Locate the cell with the specified text and output its (x, y) center coordinate. 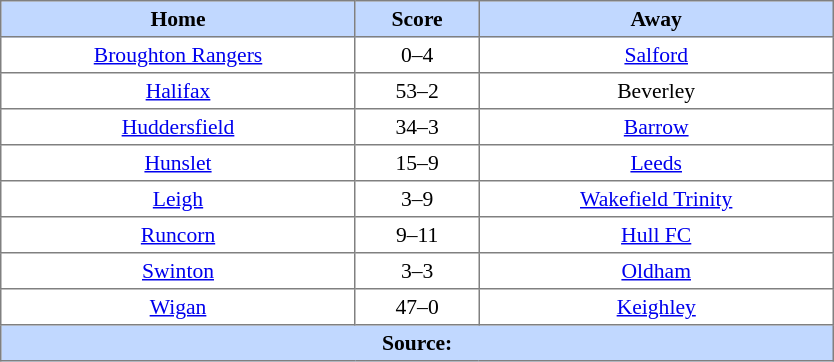
Broughton Rangers (178, 55)
53–2 (417, 91)
Source: (418, 343)
9–11 (417, 235)
Swinton (178, 271)
Beverley (656, 91)
Hull FC (656, 235)
Halifax (178, 91)
3–9 (417, 199)
Oldham (656, 271)
Home (178, 19)
34–3 (417, 127)
Huddersfield (178, 127)
Hunslet (178, 163)
Leigh (178, 199)
Wigan (178, 307)
0–4 (417, 55)
Keighley (656, 307)
Score (417, 19)
Wakefield Trinity (656, 199)
Away (656, 19)
3–3 (417, 271)
Barrow (656, 127)
Salford (656, 55)
15–9 (417, 163)
Leeds (656, 163)
47–0 (417, 307)
Runcorn (178, 235)
